For the text-containing cell, return its midpoint in (X, Y) coordinate format. 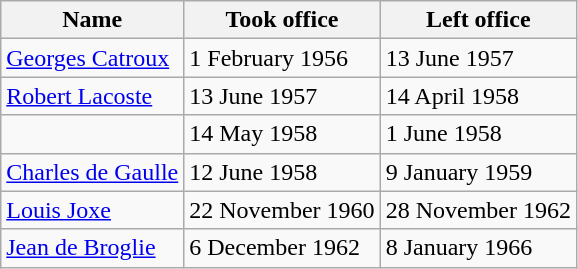
Took office (282, 20)
28 November 1962 (478, 210)
22 November 1960 (282, 210)
9 January 1959 (478, 172)
Louis Joxe (92, 210)
1 June 1958 (478, 134)
Charles de Gaulle (92, 172)
14 May 1958 (282, 134)
Robert Lacoste (92, 96)
Jean de Broglie (92, 248)
Name (92, 20)
Left office (478, 20)
6 December 1962 (282, 248)
Georges Catroux (92, 58)
1 February 1956 (282, 58)
14 April 1958 (478, 96)
8 January 1966 (478, 248)
12 June 1958 (282, 172)
